Search for the cell housing the specified text and yield its (x, y) center coordinate. 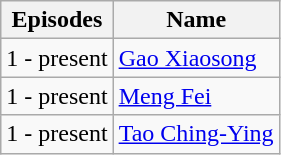
Tao Ching-Ying (196, 134)
Meng Fei (196, 96)
Episodes (57, 20)
Gao Xiaosong (196, 58)
Name (196, 20)
